Output the (X, Y) coordinate of the center of the cell containing the given text.  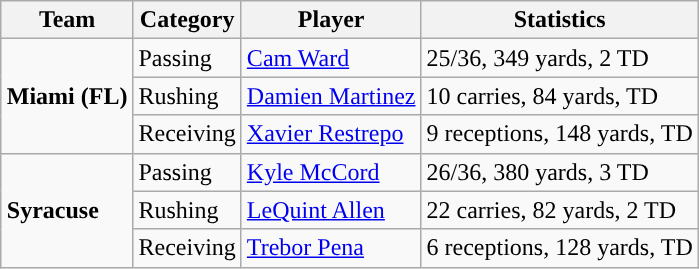
9 receptions, 148 yards, TD (560, 134)
Team (67, 20)
Kyle McCord (331, 172)
Statistics (560, 20)
10 carries, 84 yards, TD (560, 96)
25/36, 349 yards, 2 TD (560, 58)
22 carries, 82 yards, 2 TD (560, 210)
LeQuint Allen (331, 210)
26/36, 380 yards, 3 TD (560, 172)
6 receptions, 128 yards, TD (560, 248)
Cam Ward (331, 58)
Xavier Restrepo (331, 134)
Syracuse (67, 210)
Trebor Pena (331, 248)
Player (331, 20)
Damien Martinez (331, 96)
Miami (FL) (67, 96)
Category (187, 20)
